Detect which cell encompasses the target text, then output its [X, Y] center coordinate. 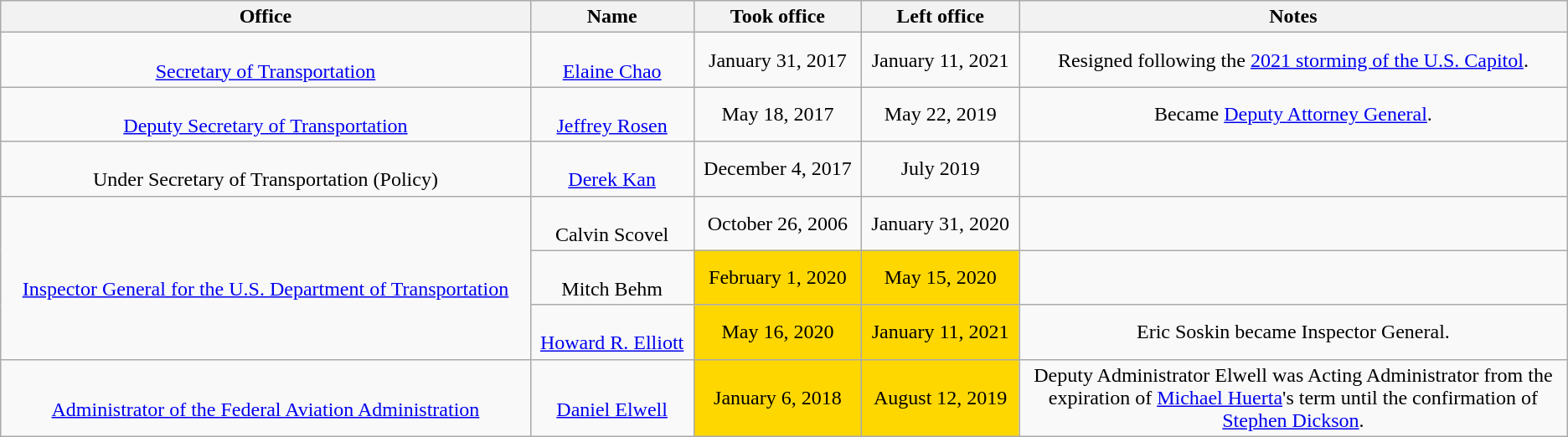
December 4, 2017 [777, 169]
May 15, 2020 [941, 278]
Mitch Behm [611, 278]
May 16, 2020 [777, 332]
Calvin Scovel [611, 223]
January 6, 2018 [777, 398]
Jeffrey Rosen [611, 114]
Howard R. Elliott [611, 332]
Took office [777, 17]
May 22, 2019 [941, 114]
January 31, 2020 [941, 223]
Elaine Chao [611, 60]
February 1, 2020 [777, 278]
Daniel Elwell [611, 398]
Secretary of Transportation [266, 60]
January 31, 2017 [777, 60]
Deputy Administrator Elwell was Acting Administrator from the expiration of Michael Huerta's term until the confirmation of Stephen Dickson. [1293, 398]
Became Deputy Attorney General. [1293, 114]
Derek Kan [611, 169]
August 12, 2019 [941, 398]
Resigned following the 2021 storming of the U.S. Capitol. [1293, 60]
Under Secretary of Transportation (Policy) [266, 169]
Left office [941, 17]
Name [611, 17]
Administrator of the Federal Aviation Administration [266, 398]
Notes [1293, 17]
July 2019 [941, 169]
Inspector General for the U.S. Department of Transportation [266, 278]
Eric Soskin became Inspector General. [1293, 332]
Deputy Secretary of Transportation [266, 114]
May 18, 2017 [777, 114]
Office [266, 17]
October 26, 2006 [777, 223]
